Provide the [x, y] coordinate of the cell's center where the given text is located.  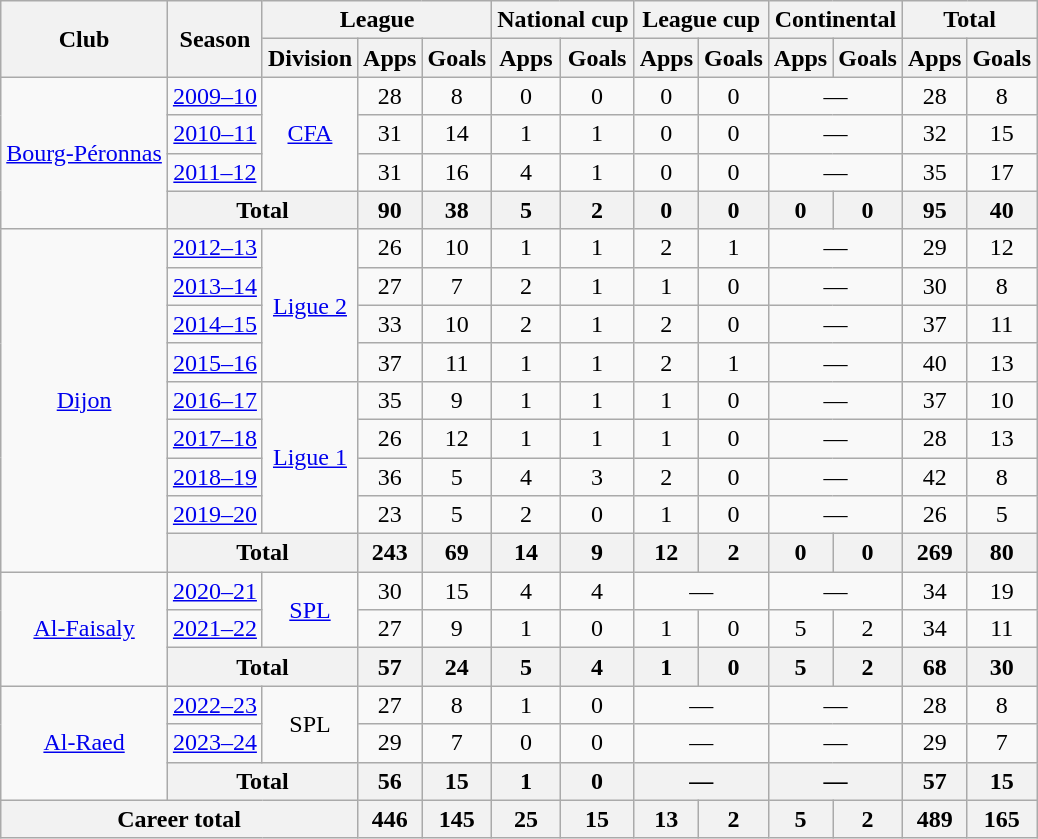
2015–16 [214, 362]
68 [934, 667]
165 [1002, 819]
Bourg-Péronnas [84, 153]
489 [934, 819]
2014–15 [214, 324]
69 [457, 553]
League [376, 20]
2009–10 [214, 96]
2016–17 [214, 400]
Ligue 1 [310, 457]
2023–24 [214, 743]
CFA [310, 134]
3 [597, 477]
Al-Raed [84, 743]
80 [1002, 553]
2020–21 [214, 591]
2012–13 [214, 248]
National cup [563, 20]
Career total [180, 819]
38 [457, 210]
446 [390, 819]
League cup [701, 20]
25 [526, 819]
243 [390, 553]
56 [390, 781]
2013–14 [214, 286]
2021–22 [214, 629]
Season [214, 39]
90 [390, 210]
2011–12 [214, 172]
2022–23 [214, 705]
23 [390, 515]
Dijon [84, 400]
2017–18 [214, 438]
32 [934, 134]
Division [310, 58]
42 [934, 477]
2019–20 [214, 515]
Al-Faisaly [84, 629]
269 [934, 553]
145 [457, 819]
16 [457, 172]
2010–11 [214, 134]
19 [1002, 591]
Club [84, 39]
Continental [835, 20]
17 [1002, 172]
2018–19 [214, 477]
33 [390, 324]
24 [457, 667]
95 [934, 210]
36 [390, 477]
Ligue 2 [310, 305]
